Determine the (X, Y) coordinate at the center of the cell enclosing the given text.  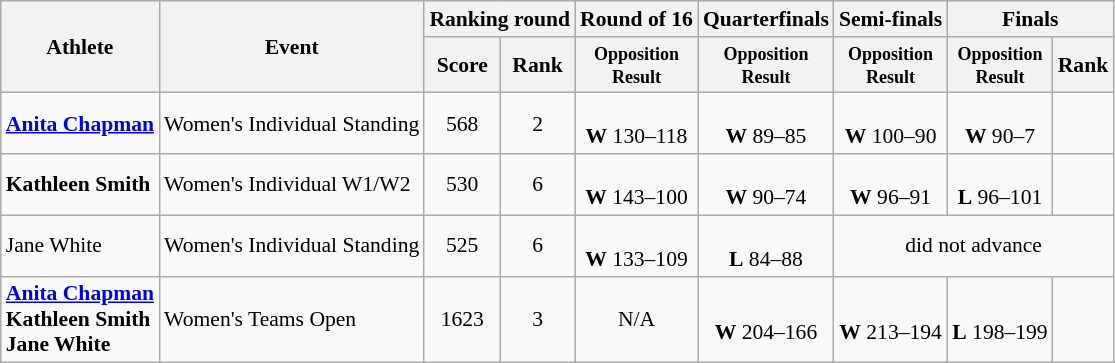
Quarterfinals (766, 19)
W 213–194 (890, 320)
L 84–88 (766, 246)
Semi-finals (890, 19)
W 96–91 (890, 184)
1623 (462, 320)
W 90–7 (1000, 124)
L 96–101 (1000, 184)
W 204–166 (766, 320)
Kathleen Smith (80, 184)
L 198–199 (1000, 320)
Anita Chapman (80, 124)
Score (462, 65)
Round of 16 (636, 19)
Finals (1030, 19)
N/A (636, 320)
Women's Teams Open (292, 320)
2 (538, 124)
W 100–90 (890, 124)
525 (462, 246)
W 130–118 (636, 124)
W 133–109 (636, 246)
3 (538, 320)
W 143–100 (636, 184)
Anita ChapmanKathleen SmithJane White (80, 320)
W 89–85 (766, 124)
Women's Individual W1/W2 (292, 184)
W 90–74 (766, 184)
568 (462, 124)
did not advance (974, 246)
Event (292, 47)
Jane White (80, 246)
Ranking round (500, 19)
530 (462, 184)
Athlete (80, 47)
